Capture the cell that displays the provided text and extract its (X, Y) central coordinate. 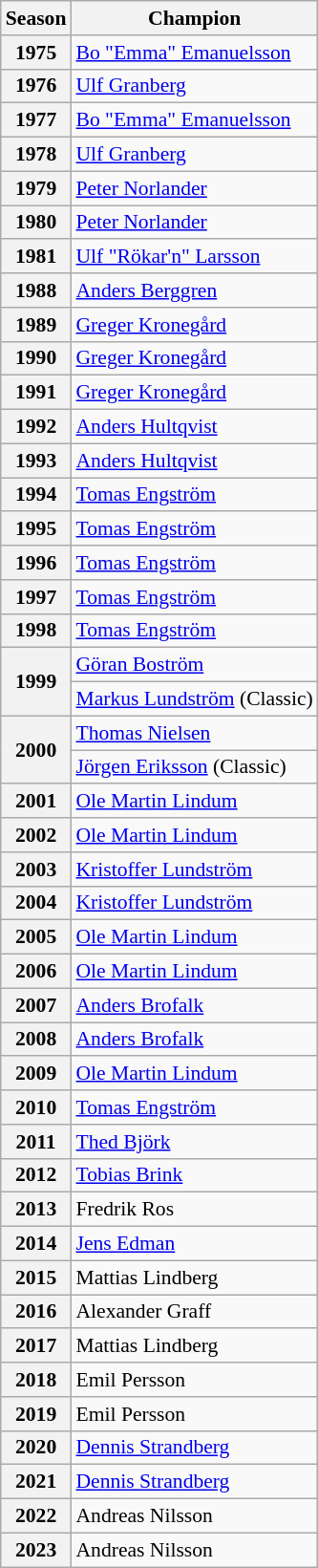
1991 (36, 393)
1980 (36, 223)
1989 (36, 325)
Jörgen Eriksson (Classic) (194, 767)
2019 (36, 1414)
2000 (36, 749)
Season (36, 18)
1976 (36, 86)
2015 (36, 1278)
Tobias Brink (194, 1175)
1999 (36, 682)
1988 (36, 290)
2020 (36, 1448)
2011 (36, 1142)
1992 (36, 427)
2006 (36, 972)
2018 (36, 1380)
2007 (36, 1005)
1993 (36, 461)
1995 (36, 529)
Jens Edman (194, 1244)
Fredrik Ros (194, 1210)
2010 (36, 1107)
2003 (36, 870)
Ulf "Rökar'n" Larsson (194, 257)
2012 (36, 1175)
2014 (36, 1244)
Markus Lundström (Classic) (194, 699)
2023 (36, 1550)
1994 (36, 495)
2021 (36, 1482)
2009 (36, 1074)
2008 (36, 1040)
1978 (36, 155)
Champion (194, 18)
Alexander Graff (194, 1312)
2005 (36, 937)
Anders Berggren (194, 290)
Thomas Nielsen (194, 733)
1979 (36, 188)
2022 (36, 1516)
1977 (36, 120)
1998 (36, 631)
2013 (36, 1210)
2002 (36, 835)
2016 (36, 1312)
1996 (36, 563)
1981 (36, 257)
1997 (36, 597)
Thed Björk (194, 1142)
2001 (36, 802)
2004 (36, 903)
1975 (36, 53)
1990 (36, 358)
2017 (36, 1346)
Göran Boström (194, 665)
